Detect which cell encompasses the target text, then output its [x, y] center coordinate. 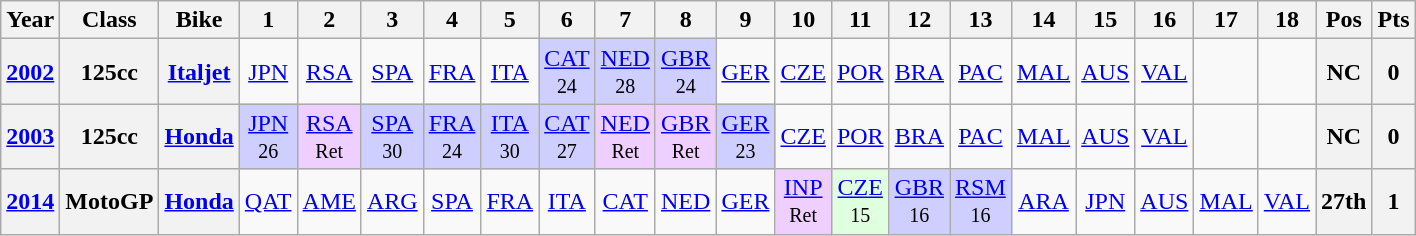
2003 [30, 136]
NED [685, 202]
13 [981, 20]
GBRRet [685, 136]
GBR24 [685, 72]
2 [329, 20]
5 [510, 20]
11 [860, 20]
RSARet [329, 136]
ITA30 [510, 136]
6 [567, 20]
CAT [625, 202]
Italjet [199, 72]
AME [329, 202]
Class [110, 20]
SPA30 [392, 136]
GER23 [746, 136]
Pos [1344, 20]
FRA24 [452, 136]
27th [1344, 202]
15 [1106, 20]
JPN26 [268, 136]
18 [1286, 20]
ARA [1043, 202]
4 [452, 20]
RSM16 [981, 202]
Year [30, 20]
7 [625, 20]
10 [803, 20]
Pts [1394, 20]
17 [1226, 20]
NED28 [625, 72]
Bike [199, 20]
3 [392, 20]
QAT [268, 202]
MotoGP [110, 202]
9 [746, 20]
CAT27 [567, 136]
CAT24 [567, 72]
2014 [30, 202]
CZE15 [860, 202]
12 [919, 20]
NEDRet [625, 136]
16 [1164, 20]
14 [1043, 20]
GBR16 [919, 202]
8 [685, 20]
INPRet [803, 202]
ARG [392, 202]
2002 [30, 72]
RSA [329, 72]
